Output the [x, y] coordinate of the center of the cell containing the given text.  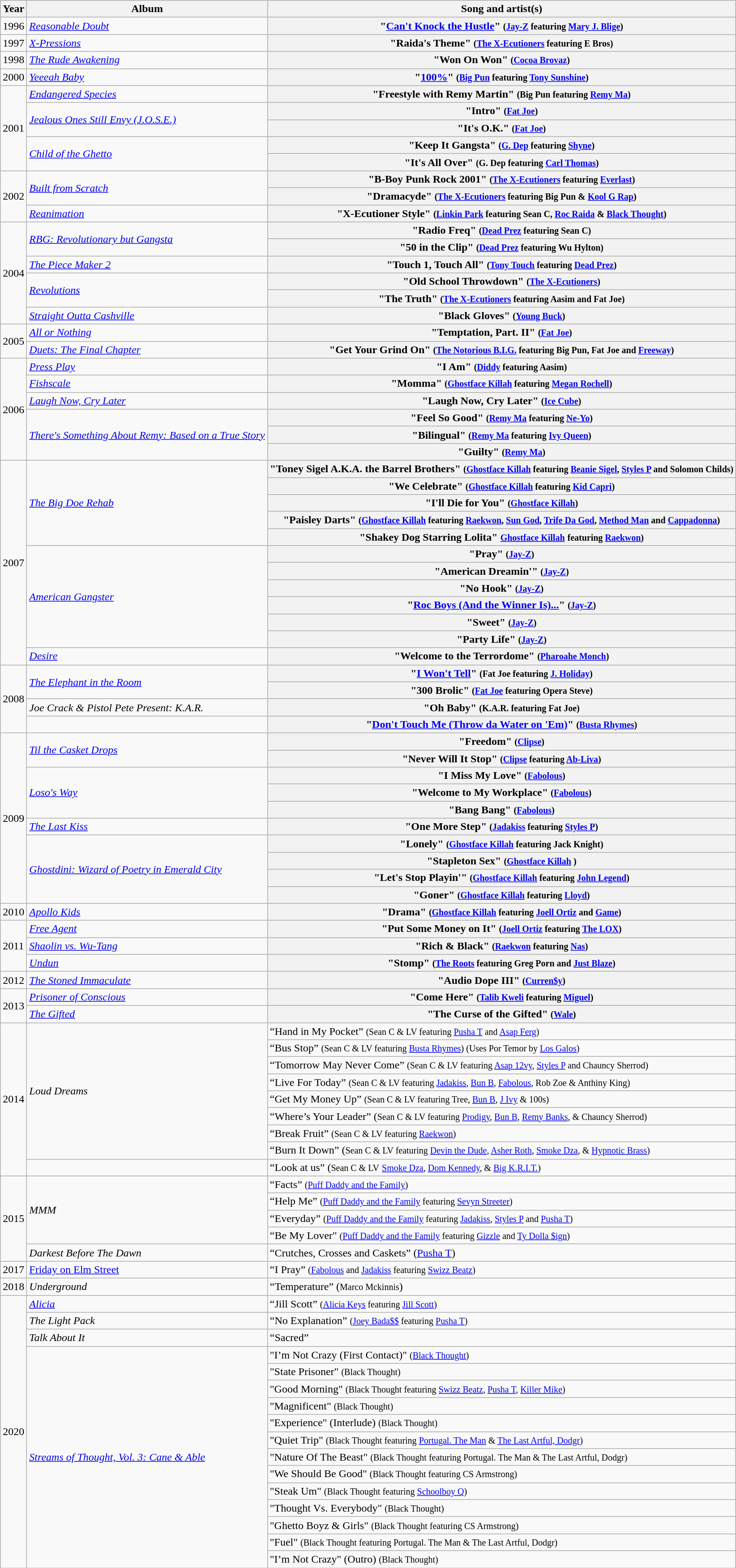
2000 [13, 77]
“Hand in My Pocket” (Sean C & LV featuring Pusha T and Asap Ferg) [501, 1031]
2010 [13, 912]
X-Pressions [147, 43]
"American Dreamin'" (Jay-Z) [501, 571]
"We Should Be Good" (Black Thought featuring CS Armstrong) [501, 1474]
2001 [13, 128]
"I’m Not Crazy (First Contact)" (Black Thought) [501, 1355]
2017 [13, 1269]
"One More Step" (Jadakiss featuring Styles P) [501, 827]
"I Am" (Diddy featuring Aasim) [501, 367]
2018 [13, 1286]
"Welcome to My Workplace" (Fabolous) [501, 793]
Ghostdini: Wizard of Poetry in Emerald City [147, 869]
"Never Will It Stop" (Clipse featuring Ab-Liva) [501, 759]
"I'll Die for You" (Ghostface Killah) [501, 503]
“Live For Today” (Sean C & LV featuring Jadakiss, Bun B, Fabolous, Rob Zoe & Anthiny King) [501, 1082]
The Rude Awakening [147, 60]
Apollo Kids [147, 912]
"Drama" (Ghostface Killah featuring Joell Ortiz and Game) [501, 912]
Joe Crack & Pistol Pete Present: K.A.R. [147, 707]
"Freedom" (Clipse) [501, 741]
Built from Scratch [147, 188]
“Jill Scott” (Alicia Keys featuring Jill Scott) [501, 1304]
Endangered Species [147, 94]
"Touch 1, Touch All" (Tony Touch featuring Dead Prez) [501, 265]
1998 [13, 60]
"Welcome to the Terrordome" (Pharoahe Monch) [501, 656]
2013 [13, 1005]
"Won On Won" (Cocoa Brovaz) [501, 60]
"Bilingual" (Remy Ma featuring Ivy Queen) [501, 435]
“Bus Stop” (Sean C & LV featuring Busta Rhymes) (Uses Por Temor by Los Galos) [501, 1048]
"Sweet" (Jay-Z) [501, 622]
"Stomp" (The Roots featuring Greg Porn and Just Blaze) [501, 963]
"Rich & Black" (Raekwon featuring Nas) [501, 946]
1997 [13, 43]
Yeeeah Baby [147, 77]
Fishscale [147, 384]
"Fuel" (Black Thought featuring Portugal. The Man & The Last Artful, Dodgr) [501, 1542]
Duets: The Final Chapter [147, 350]
Streams of Thought, Vol. 3: Cane & Able [147, 1457]
"Audio Dope III" (Curren$y) [501, 980]
"Good Morning" (Black Thought featuring Swizz Beatz, Pusha T, Killer Mike) [501, 1389]
Free Agent [147, 929]
Alicia [147, 1304]
Jealous Ones Still Envy (J.O.S.E.) [147, 120]
"The Truth" (The X-Ecutioners featuring Aasim and Fat Joe) [501, 299]
"X-Ecutioner Style" (Linkin Park featuring Sean C, Roc Raida & Black Thought) [501, 214]
Til the Casket Drops [147, 750]
"Bang Bang" (Fabolous) [501, 810]
“I Pray” (Fabolous and Jadakiss featuring Swizz Beatz) [501, 1269]
"Come Here" (Talib Kweli featuring Miguel) [501, 997]
"Don't Touch Me (Throw da Water on 'Em)" (Busta Rhymes) [501, 724]
2004 [13, 273]
"No Hook" (Jay-Z) [501, 588]
Desire [147, 656]
“Sacred” [501, 1338]
The Last Kiss [147, 827]
The Piece Maker 2 [147, 265]
"Pray" (Jay-Z) [501, 554]
Year [13, 9]
"It's All Over" (G. Dep featuring Carl Thomas) [501, 162]
The Stoned Immaculate [147, 980]
2007 [13, 562]
There's Something About Remy: Based on a True Story [147, 435]
“Burn It Down” (Sean C & LV featuring Devin the Dude, Asher Roth, Smoke Dza, & Hypnotic Brass) [501, 1150]
"Thought Vs. Everybody" (Black Thought) [501, 1508]
Reasonable Doubt [147, 26]
2009 [13, 818]
The Gifted [147, 1014]
"I Won't Tell" (Fat Joe featuring J. Holiday) [501, 673]
"Guilty" (Remy Ma) [501, 452]
“Where’s Your Leader” (Sean C & LV featuring Prodigy, Bun B, Remy Banks, & Chauncy Sherrod) [501, 1116]
"Magnificent" (Black Thought) [501, 1406]
"Stapleton Sex" (Ghostface Killah ) [501, 861]
Reanimation [147, 214]
"Experience" (Interlude) (Black Thought) [501, 1423]
"The Curse of the Gifted" (Wale) [501, 1014]
"Shakey Dog Starring Lolita" Ghostface Killah featuring Raekwon) [501, 537]
"Lonely" (Ghostface Killah featuring Jack Knight) [501, 844]
2014 [13, 1099]
The Big Doe Rehab [147, 503]
Shaolin vs. Wu-Tang [147, 946]
"Laugh Now, Cry Later" (Ice Cube) [501, 401]
"Nature Of The Beast" (Black Thought featuring Portugal. The Man & The Last Artful, Dodgr) [501, 1457]
"We Celebrate" (Ghostface Killah featuring Kid Capri) [501, 486]
"I Miss My Love" (Fabolous) [501, 776]
Prisoner of Conscious [147, 997]
"Toney Sigel A.K.A. the Barrel Brothers" (Ghostface Killah featuring Beanie Sigel, Styles P and Solomon Childs) [501, 469]
"Dramacyde" (The X-Ecutioners featuring Big Pun & Kool G Rap) [501, 196]
Undun [147, 963]
"Momma" (Ghostface Killah featuring Megan Rochell) [501, 384]
"Put Some Money on It" (Joell Ortiz featuring The LOX) [501, 929]
The Elephant in the Room [147, 682]
2011 [13, 946]
Child of the Ghetto [147, 154]
"Roc Boys (And the Winner Is)..." (Jay-Z) [501, 605]
"Intro" (Fat Joe) [501, 111]
“Tomorrow May Never Come” (Sean C & LV featuring Asap 12vy, Styles P and Chauncy Sherrod) [501, 1065]
"Black Gloves" (Young Buck) [501, 316]
Darkest Before The Dawn [147, 1252]
"It's O.K." (Fat Joe) [501, 128]
"State Prisoner" (Black Thought) [501, 1372]
2008 [13, 699]
Talk About It [147, 1338]
"50 in the Clip" (Dead Prez featuring Wu Hylton) [501, 248]
“Look at us” (Sean C & LV Smoke Dza, Dom Kennedy, & Big K.R.I.T.) [501, 1167]
"300 Brolic" (Fat Joe featuring Opera Steve) [501, 690]
Straight Outta Cashville [147, 316]
"Party Life" (Jay-Z) [501, 639]
"Old School Throwdown" (The X-Ecutioners) [501, 282]
“Crutches, Crosses and Caskets” (Pusha T) [501, 1252]
“Get My Money Up” (Sean C & LV featuring Tree, Bun B, J Ivy & 100s) [501, 1099]
"Temptation, Part. II" (Fat Joe) [501, 333]
"Let's Stop Playin'" (Ghostface Killah featuring John Legend) [501, 878]
1996 [13, 26]
"Steak Um" (Black Thought featuring Schoolboy Q) [501, 1491]
Laugh Now, Cry Later [147, 401]
"Quiet Trip" (Black Thought featuring Portugal. The Man & The Last Artful, Dodgr) [501, 1440]
"Feel So Good" (Remy Ma featuring Ne-Yo) [501, 418]
All or Nothing [147, 333]
Friday on Elm Street [147, 1269]
MMM [147, 1210]
"Paisley Darts" (Ghostface Killah featuring Raekwon, Sun God, Trife Da God, Method Man and Cappadonna) [501, 520]
Loud Dreams [147, 1090]
RBG: Revolutionary but Gangsta [147, 239]
"Oh Baby" (K.A.R. featuring Fat Joe) [501, 707]
"Ghetto Boyz & Girls" (Black Thought featuring CS Armstrong) [501, 1525]
2015 [13, 1218]
"Raida's Theme" (The X-Ecutioners featuring E Bros) [501, 43]
"Get Your Grind On" (The Notorious B.I.G. featuring Big Pun, Fat Joe and Freeway) [501, 350]
Album [147, 9]
American Gangster [147, 597]
"I’m Not Crazy" (Outro) (Black Thought) [501, 1559]
2006 [13, 409]
Underground [147, 1286]
Press Play [147, 367]
“Everyday” (Puff Daddy and the Family featuring Jadakiss, Styles P and Pusha T) [501, 1218]
"B-Boy Punk Rock 2001" (The X-Ecutioners featuring Everlast) [501, 179]
Revolutions [147, 290]
“Temperature” (Marco Mckinnis) [501, 1286]
"Keep It Gangsta" (G. Dep featuring Shyne) [501, 145]
2020 [13, 1431]
“Facts” (Puff Daddy and the Family) [501, 1184]
2005 [13, 341]
"Can't Knock the Hustle" (Jay-Z featuring Mary J. Blige) [501, 26]
2012 [13, 980]
Loso's Way [147, 793]
"100%" (Big Pun featuring Tony Sunshine) [501, 77]
2002 [13, 196]
“No Explanation” (Joey Bada$$ featuring Pusha T) [501, 1321]
“Help Me” (Puff Daddy and the Family featuring Sevyn Streeter) [501, 1201]
The Light Pack [147, 1321]
"Radio Freq" (Dead Prez featuring Sean C) [501, 231]
“Break Fruit” (Sean C & LV featuring Raekwon) [501, 1133]
“Be My Lover" (Puff Daddy and the Family featuring Gizzle and Ty Dolla $ign) [501, 1235]
"Goner" (Ghostface Killah featuring Lloyd) [501, 895]
"Freestyle with Remy Martin" (Big Pun featuring Remy Ma) [501, 94]
Song and artist(s) [501, 9]
